Determine the (X, Y) coordinate at the center of the cell enclosing the given text.  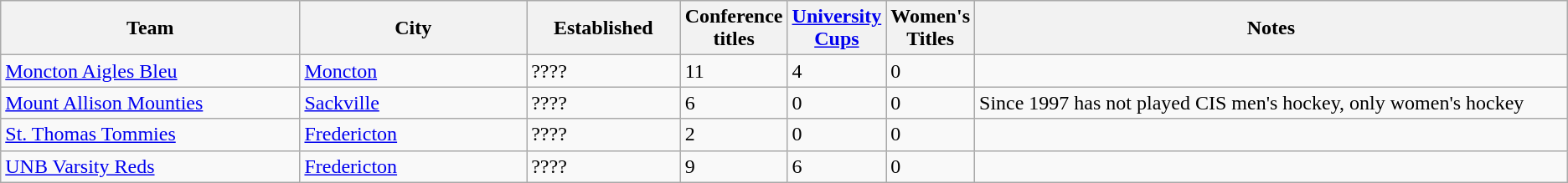
Established (603, 28)
Moncton (414, 71)
UNB Varsity Reds (151, 166)
9 (734, 166)
St. Thomas Tommies (151, 135)
Women's Titles (931, 28)
Since 1997 has not played CIS men's hockey, only women's hockey (1271, 103)
Notes (1271, 28)
University Cups (837, 28)
2 (734, 135)
Conference titles (734, 28)
Sackville (414, 103)
Team (151, 28)
Moncton Aigles Bleu (151, 71)
11 (734, 71)
City (414, 28)
Mount Allison Mounties (151, 103)
4 (837, 71)
